Determine the [x, y] coordinate at the center of the cell enclosing the given text.  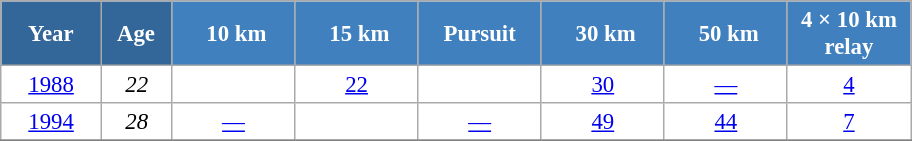
10 km [234, 34]
15 km [356, 34]
4 [848, 85]
28 [136, 122]
1988 [52, 85]
49 [602, 122]
Year [52, 34]
30 [602, 85]
Pursuit [480, 34]
30 km [602, 34]
50 km [726, 34]
1994 [52, 122]
Age [136, 34]
4 × 10 km relay [848, 34]
7 [848, 122]
44 [726, 122]
